Output the [x, y] coordinate of the center of the cell containing the given text.  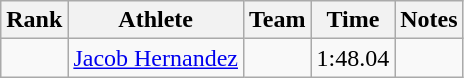
Team [277, 20]
Athlete [156, 20]
1:48.04 [353, 58]
Notes [429, 20]
Time [353, 20]
Jacob Hernandez [156, 58]
Rank [34, 20]
